Return [x, y] of the center of cell containing provided text 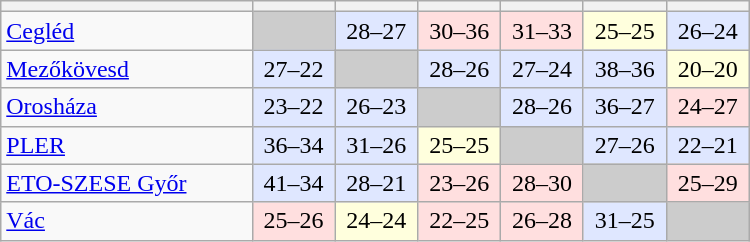
36–27 [624, 107]
25–29 [708, 183]
Cegléd [126, 31]
27–22 [294, 69]
38–36 [624, 69]
31–25 [624, 221]
26–28 [542, 221]
36–34 [294, 145]
28–27 [376, 31]
41–34 [294, 183]
Vác [126, 221]
23–26 [460, 183]
20–20 [708, 69]
Orosháza [126, 107]
28–21 [376, 183]
Mezőkövesd [126, 69]
23–22 [294, 107]
27–24 [542, 69]
22–21 [708, 145]
31–33 [542, 31]
27–26 [624, 145]
ETO-SZESE Győr [126, 183]
24–24 [376, 221]
24–27 [708, 107]
26–23 [376, 107]
28–30 [542, 183]
26–24 [708, 31]
25–26 [294, 221]
30–36 [460, 31]
22–25 [460, 221]
31–26 [376, 145]
PLER [126, 145]
